Pinpoint the cell where the given text exists, returning its (x, y) midpoint coordinate. 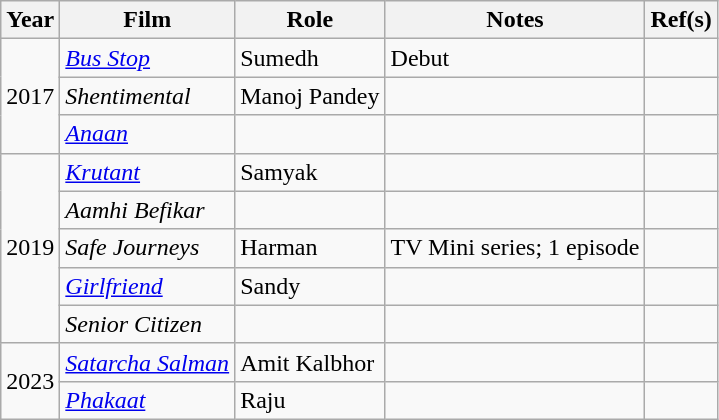
2017 (30, 96)
Sandy (310, 286)
Satarcha Salman (148, 362)
Bus Stop (148, 58)
Krutant (148, 172)
Senior Citizen (148, 324)
Shentimental (148, 96)
2019 (30, 248)
Film (148, 20)
Girlfriend (148, 286)
Raju (310, 400)
Amit Kalbhor (310, 362)
2023 (30, 381)
Anaan (148, 134)
Debut (515, 58)
Safe Journeys (148, 248)
Sumedh (310, 58)
Harman (310, 248)
Samyak (310, 172)
Aamhi Befikar (148, 210)
Manoj Pandey (310, 96)
Year (30, 20)
Ref(s) (681, 20)
Phakaat (148, 400)
TV Mini series; 1 episode (515, 248)
Notes (515, 20)
Role (310, 20)
